Determine the [x, y] coordinate at the center of the cell enclosing the given text.  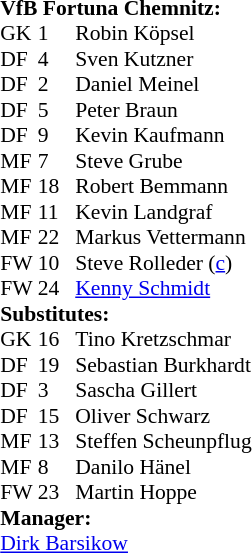
13 [57, 441]
7 [57, 161]
1 [57, 33]
23 [57, 493]
16 [57, 339]
19 [57, 365]
Robin Köpsel [163, 33]
4 [57, 59]
9 [57, 135]
Sebastian Burkhardt [163, 365]
Sascha Gillert [163, 391]
Oliver Schwarz [163, 416]
18 [57, 187]
5 [57, 110]
3 [57, 391]
Daniel Meinel [163, 85]
Martin Hoppe [163, 493]
8 [57, 467]
2 [57, 85]
15 [57, 416]
Kenny Schmidt [163, 289]
Steve Rolleder (c) [163, 263]
24 [57, 289]
Robert Bemmann [163, 187]
Steve Grube [163, 161]
Kevin Landgraf [163, 212]
Danilo Hänel [163, 467]
Markus Vettermann [163, 237]
Kevin Kaufmann [163, 135]
10 [57, 263]
Peter Braun [163, 110]
Sven Kutzner [163, 59]
Tino Kretzschmar [163, 339]
11 [57, 212]
Manager: [126, 518]
Substitutes: [126, 314]
22 [57, 237]
Steffen Scheunpflug [163, 441]
